Determine the (X, Y) coordinate at the center of the cell enclosing the given text.  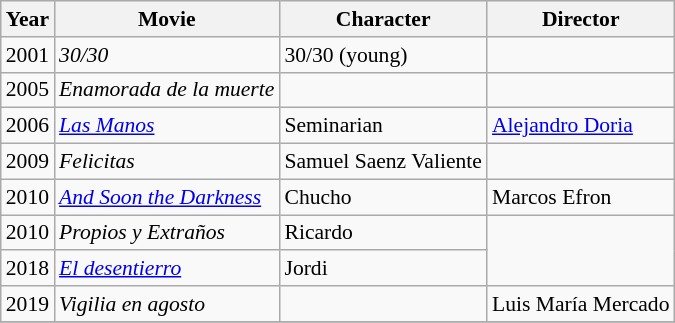
Luis María Mercado (581, 304)
Chucho (383, 197)
2006 (28, 126)
Ricardo (383, 233)
Year (28, 19)
2009 (28, 162)
Alejandro Doria (581, 126)
And Soon the Darkness (166, 197)
Character (383, 19)
2005 (28, 90)
Propios y Extraños (166, 233)
Seminarian (383, 126)
El desentierro (166, 269)
30/30 (young) (383, 55)
Director (581, 19)
2018 (28, 269)
Enamorada de la muerte (166, 90)
Vigilia en agosto (166, 304)
2019 (28, 304)
Felicitas (166, 162)
30/30 (166, 55)
Movie (166, 19)
Jordi (383, 269)
Samuel Saenz Valiente (383, 162)
Marcos Efron (581, 197)
2001 (28, 55)
Las Manos (166, 126)
